Extract the [x, y] coordinate from the center of the cell holding the provided text.  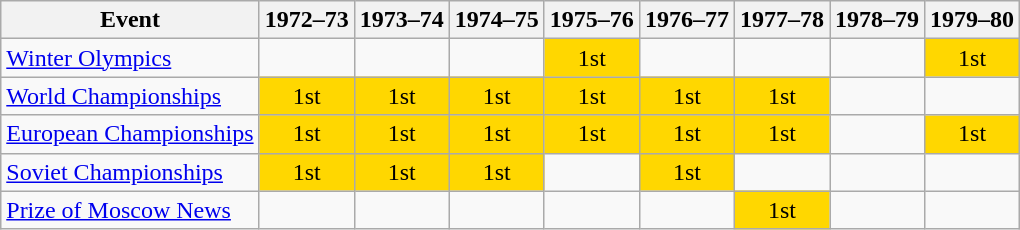
World Championships [130, 96]
1973–74 [402, 20]
1975–76 [592, 20]
1977–78 [782, 20]
Winter Olympics [130, 58]
1976–77 [686, 20]
1972–73 [306, 20]
Event [130, 20]
1979–80 [972, 20]
Prize of Moscow News [130, 210]
1974–75 [496, 20]
1978–79 [878, 20]
European Championships [130, 134]
Soviet Championships [130, 172]
